Detect which cell encompasses the target text, then output its [X, Y] center coordinate. 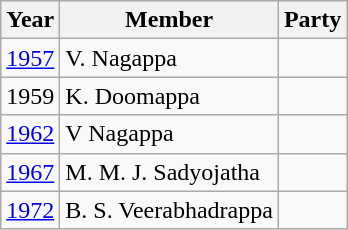
V. Nagappa [170, 58]
1959 [30, 96]
Member [170, 20]
M. M. J. Sadyojatha [170, 172]
Year [30, 20]
1972 [30, 210]
V Nagappa [170, 134]
1967 [30, 172]
B. S. Veerabhadrappa [170, 210]
1962 [30, 134]
1957 [30, 58]
Party [312, 20]
K. Doomappa [170, 96]
